For the text-containing cell, return its midpoint in (x, y) coordinate format. 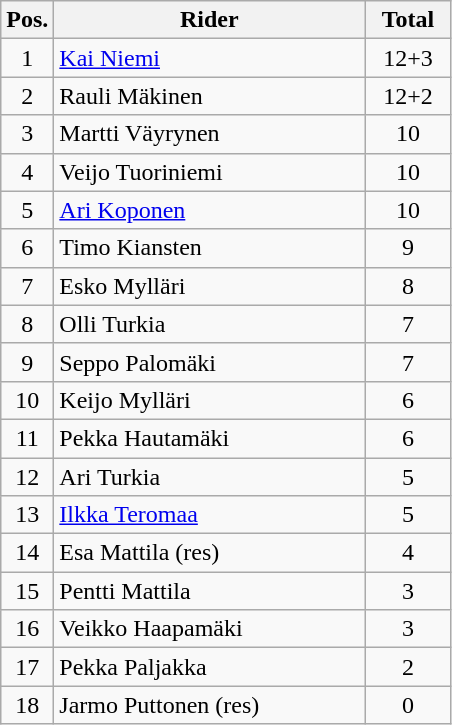
Total (408, 20)
12+3 (408, 58)
Esa Mattila (res) (210, 553)
Veijo Tuoriniemi (210, 172)
Jarmo Puttonen (res) (210, 705)
Martti Väyrynen (210, 134)
17 (28, 667)
Pentti Mattila (210, 591)
Ilkka Teromaa (210, 515)
18 (28, 705)
Ari Koponen (210, 210)
Timo Kiansten (210, 248)
16 (28, 629)
Esko Mylläri (210, 286)
14 (28, 553)
0 (408, 705)
11 (28, 438)
15 (28, 591)
Kai Niemi (210, 58)
Pekka Paljakka (210, 667)
Pos. (28, 20)
Veikko Haapamäki (210, 629)
Seppo Palomäki (210, 362)
12 (28, 477)
Olli Turkia (210, 324)
Rider (210, 20)
12+2 (408, 96)
13 (28, 515)
1 (28, 58)
Rauli Mäkinen (210, 96)
Keijo Mylläri (210, 400)
Ari Turkia (210, 477)
Pekka Hautamäki (210, 438)
